Determine the [X, Y] coordinate at the center of the cell enclosing the given text.  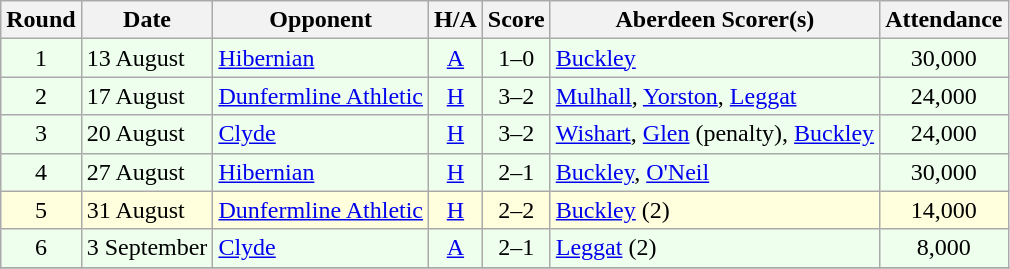
3 September [147, 248]
Wishart, Glen (penalty), Buckley [714, 134]
Buckley (2) [714, 210]
Buckley [714, 58]
Attendance [944, 20]
1 [41, 58]
6 [41, 248]
Score [516, 20]
27 August [147, 172]
2–2 [516, 210]
13 August [147, 58]
H/A [456, 20]
4 [41, 172]
Buckley, O'Neil [714, 172]
Mulhall, Yorston, Leggat [714, 96]
Leggat (2) [714, 248]
Date [147, 20]
Opponent [321, 20]
17 August [147, 96]
Aberdeen Scorer(s) [714, 20]
3 [41, 134]
8,000 [944, 248]
Round [41, 20]
1–0 [516, 58]
14,000 [944, 210]
5 [41, 210]
20 August [147, 134]
2 [41, 96]
31 August [147, 210]
